Detect which cell encompasses the target text, then output its (x, y) center coordinate. 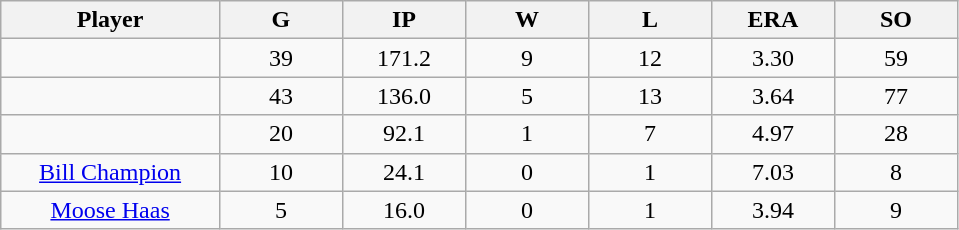
10 (280, 172)
43 (280, 96)
4.97 (772, 134)
16.0 (404, 210)
59 (896, 58)
20 (280, 134)
7.03 (772, 172)
Moose Haas (110, 210)
3.30 (772, 58)
Player (110, 20)
G (280, 20)
W (526, 20)
77 (896, 96)
ERA (772, 20)
8 (896, 172)
24.1 (404, 172)
L (650, 20)
Bill Champion (110, 172)
IP (404, 20)
3.94 (772, 210)
136.0 (404, 96)
39 (280, 58)
28 (896, 134)
3.64 (772, 96)
92.1 (404, 134)
13 (650, 96)
7 (650, 134)
12 (650, 58)
SO (896, 20)
171.2 (404, 58)
